Capture the cell that displays the provided text and extract its [x, y] central coordinate. 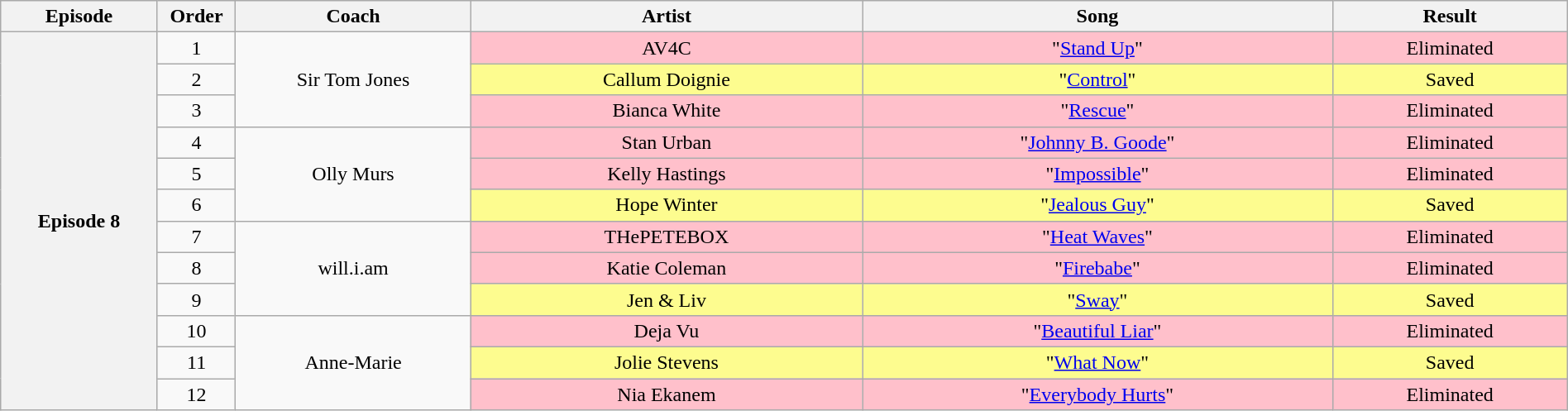
4 [197, 142]
"Jealous Guy" [1097, 205]
"What Now" [1097, 362]
"Impossible" [1097, 174]
3 [197, 111]
Result [1450, 17]
Order [197, 17]
2 [197, 79]
Episode [79, 17]
Episode 8 [79, 222]
8 [197, 268]
9 [197, 299]
Stan Urban [667, 142]
11 [197, 362]
Hope Winter [667, 205]
Olly Murs [353, 174]
6 [197, 205]
Jolie Stevens [667, 362]
"Sway" [1097, 299]
10 [197, 331]
THePETEBOX [667, 237]
"Beautiful Liar" [1097, 331]
"Firebabe" [1097, 268]
Coach [353, 17]
Jen & Liv [667, 299]
12 [197, 394]
7 [197, 237]
1 [197, 48]
"Control" [1097, 79]
"Heat Waves" [1097, 237]
Katie Coleman [667, 268]
"Everybody Hurts" [1097, 394]
"Rescue" [1097, 111]
Bianca White [667, 111]
"Stand Up" [1097, 48]
Nia Ekanem [667, 394]
Sir Tom Jones [353, 79]
Anne-Marie [353, 362]
"Johnny B. Goode" [1097, 142]
AV4C [667, 48]
Artist [667, 17]
Deja Vu [667, 331]
Song [1097, 17]
Kelly Hastings [667, 174]
will.i.am [353, 268]
Callum Doignie [667, 79]
5 [197, 174]
